Scan for the cell matching the given text and deliver its (X, Y) coordinate at center. 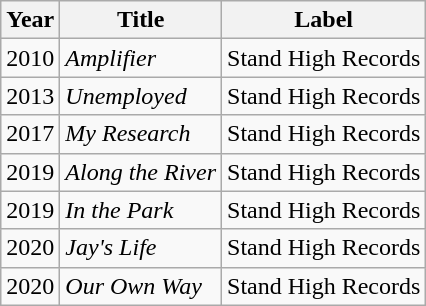
My Research (141, 134)
Year (30, 20)
Our Own Way (141, 286)
Amplifier (141, 58)
Jay's Life (141, 248)
In the Park (141, 210)
2017 (30, 134)
2010 (30, 58)
2013 (30, 96)
Label (324, 20)
Along the River (141, 172)
Unemployed (141, 96)
Title (141, 20)
